Find where the given text appears and provide that cell's center as [X, Y] coordinate. 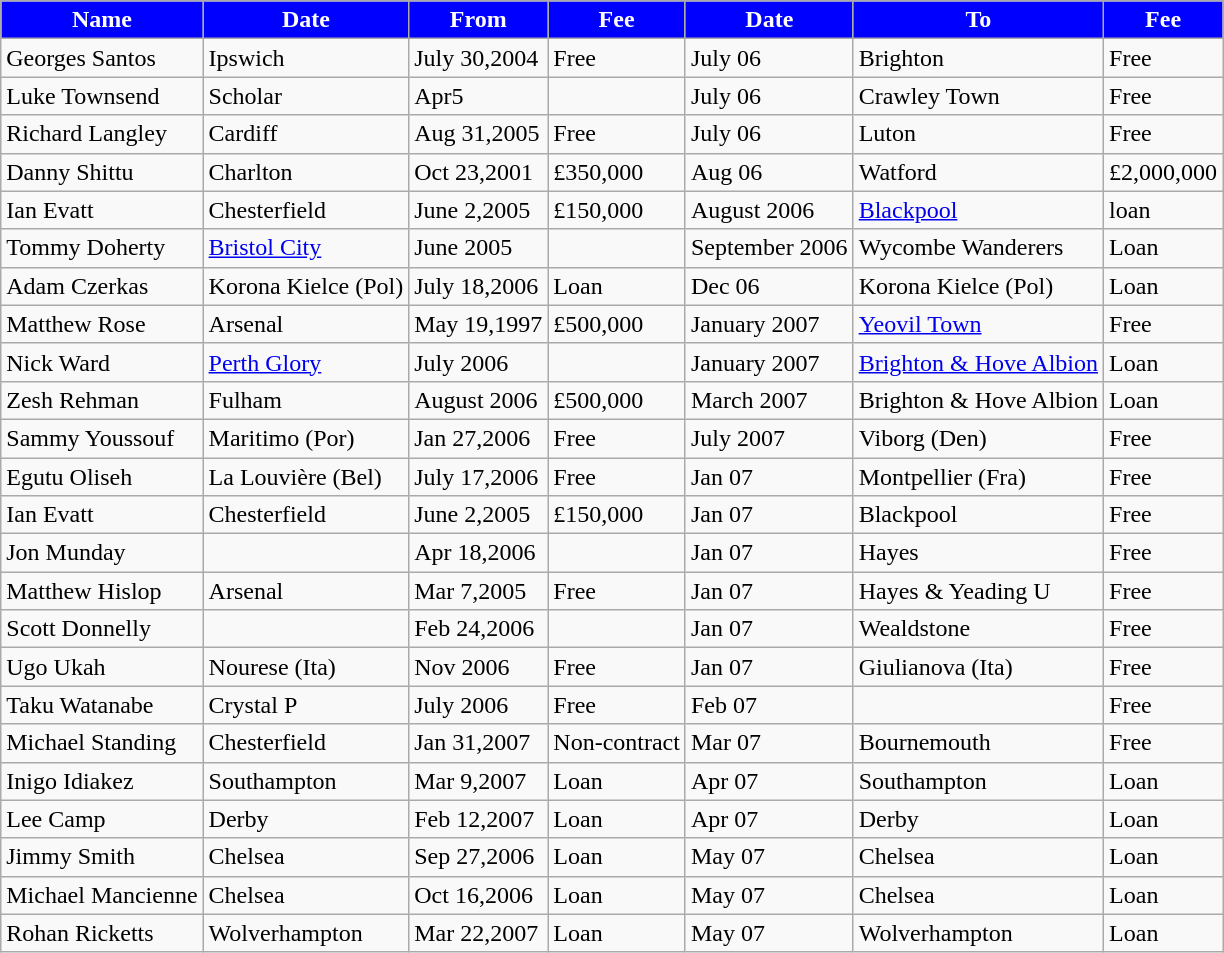
July 17,2006 [478, 477]
Giulianova (Ita) [978, 667]
Nov 2006 [478, 667]
La Louvière (Bel) [306, 477]
Apr 18,2006 [478, 553]
Hayes [978, 553]
Bristol City [306, 248]
Watford [978, 172]
Fulham [306, 400]
Dec 06 [769, 286]
Mar 22,2007 [478, 933]
Non-contract [617, 743]
Mar 9,2007 [478, 781]
loan [1164, 210]
July 18,2006 [478, 286]
July 30,2004 [478, 58]
July 2007 [769, 438]
Viborg (Den) [978, 438]
Oct 16,2006 [478, 895]
Jon Munday [102, 553]
Jan 31,2007 [478, 743]
Feb 07 [769, 705]
Cardiff [306, 134]
Charlton [306, 172]
Name [102, 20]
Apr5 [478, 96]
Oct 23,2001 [478, 172]
Michael Mancienne [102, 895]
Taku Watanabe [102, 705]
Perth Glory [306, 362]
Bournemouth [978, 743]
March 2007 [769, 400]
Nourese (Ita) [306, 667]
Ipswich [306, 58]
Aug 06 [769, 172]
Luton [978, 134]
Ugo Ukah [102, 667]
Jan 27,2006 [478, 438]
£2,000,000 [1164, 172]
September 2006 [769, 248]
Maritimo (Por) [306, 438]
To [978, 20]
Feb 12,2007 [478, 819]
Tommy Doherty [102, 248]
Scott Donnelly [102, 629]
Georges Santos [102, 58]
Sep 27,2006 [478, 857]
Brighton [978, 58]
Nick Ward [102, 362]
Aug 31,2005 [478, 134]
Adam Czerkas [102, 286]
Michael Standing [102, 743]
£350,000 [617, 172]
Crawley Town [978, 96]
Feb 24,2006 [478, 629]
Wycombe Wanderers [978, 248]
Crystal P [306, 705]
Lee Camp [102, 819]
June 2005 [478, 248]
Danny Shittu [102, 172]
Matthew Rose [102, 324]
Mar 07 [769, 743]
Sammy Youssouf [102, 438]
Scholar [306, 96]
Inigo Idiakez [102, 781]
Jimmy Smith [102, 857]
Matthew Hislop [102, 591]
Richard Langley [102, 134]
Zesh Rehman [102, 400]
May 19,1997 [478, 324]
Montpellier (Fra) [978, 477]
Wealdstone [978, 629]
Mar 7,2005 [478, 591]
Hayes & Yeading U [978, 591]
Yeovil Town [978, 324]
From [478, 20]
Rohan Ricketts [102, 933]
Egutu Oliseh [102, 477]
Luke Townsend [102, 96]
